Pinpoint the cell where the given text exists, returning its [X, Y] midpoint coordinate. 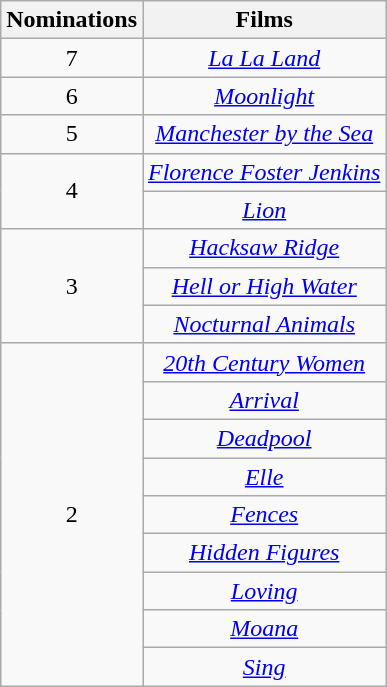
2 [72, 514]
Nocturnal Animals [264, 324]
5 [72, 134]
3 [72, 286]
Fences [264, 515]
Sing [264, 667]
Moana [264, 629]
Florence Foster Jenkins [264, 172]
4 [72, 191]
Lion [264, 210]
Nominations [72, 20]
Loving [264, 591]
Manchester by the Sea [264, 134]
Films [264, 20]
Moonlight [264, 96]
Deadpool [264, 438]
La La Land [264, 58]
6 [72, 96]
Hell or High Water [264, 286]
20th Century Women [264, 362]
Hidden Figures [264, 553]
Hacksaw Ridge [264, 248]
Elle [264, 477]
Arrival [264, 400]
7 [72, 58]
